From the cell containing the given text, extract its center point as (X, Y) coordinate. 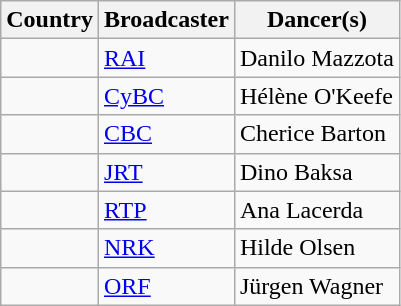
Dino Baksa (316, 172)
CBC (166, 134)
Broadcaster (166, 20)
ORF (166, 286)
Cherice Barton (316, 134)
Dancer(s) (316, 20)
Hilde Olsen (316, 248)
CyBC (166, 96)
Hélène O'Keefe (316, 96)
Danilo Mazzota (316, 58)
RTP (166, 210)
Country (50, 20)
RAI (166, 58)
NRK (166, 248)
JRT (166, 172)
Ana Lacerda (316, 210)
Jürgen Wagner (316, 286)
